Extract the [X, Y] coordinate from the center of the cell holding the provided text.  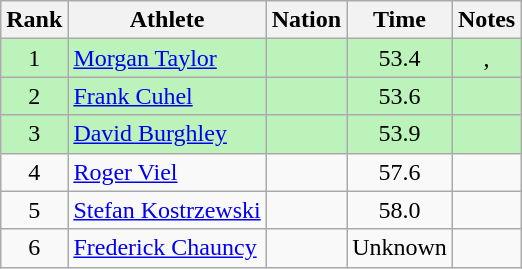
4 [34, 172]
53.6 [400, 96]
Athlete [167, 20]
Nation [306, 20]
Frank Cuhel [167, 96]
Frederick Chauncy [167, 248]
57.6 [400, 172]
Unknown [400, 248]
6 [34, 248]
2 [34, 96]
5 [34, 210]
58.0 [400, 210]
, [486, 58]
1 [34, 58]
David Burghley [167, 134]
Stefan Kostrzewski [167, 210]
Roger Viel [167, 172]
Time [400, 20]
Rank [34, 20]
Notes [486, 20]
53.9 [400, 134]
53.4 [400, 58]
Morgan Taylor [167, 58]
3 [34, 134]
